Search for the cell housing the specified text and yield its (x, y) center coordinate. 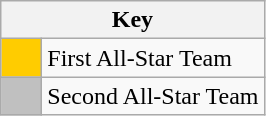
Second All-Star Team (153, 96)
Key (132, 20)
First All-Star Team (153, 58)
